Return the (x, y) coordinate for the center point of the cell that contains the specified text.  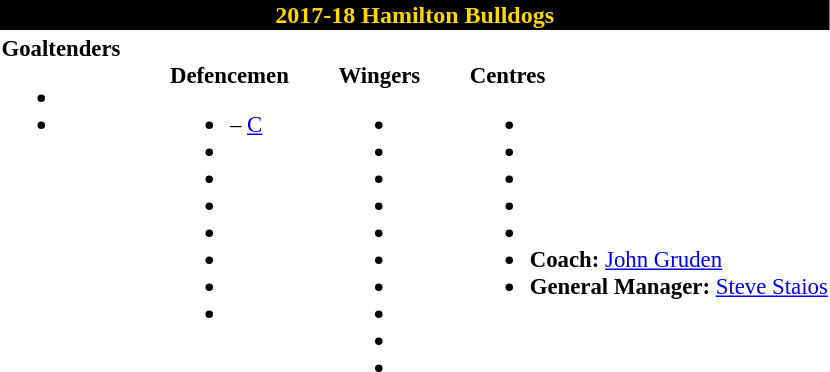
2017-18 Hamilton Bulldogs (414, 15)
